Return the [x, y] coordinate for the center point of the cell that contains the specified text.  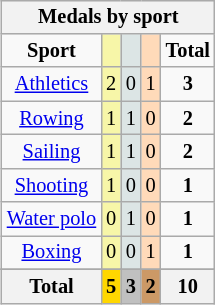
Rowing [52, 118]
Athletics [52, 84]
Shooting [52, 185]
10 [188, 286]
5 [111, 286]
Boxing [52, 253]
Medals by sport [108, 17]
Sailing [52, 152]
Water polo [52, 219]
Sport [52, 51]
